Search for the cell housing the specified text and yield its (x, y) center coordinate. 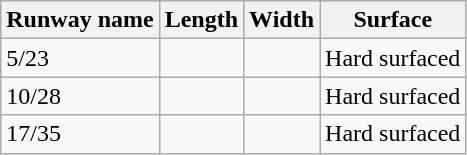
Length (201, 20)
5/23 (80, 58)
17/35 (80, 134)
10/28 (80, 96)
Surface (393, 20)
Width (282, 20)
Runway name (80, 20)
